From the cell containing the given text, extract its center point as [X, Y] coordinate. 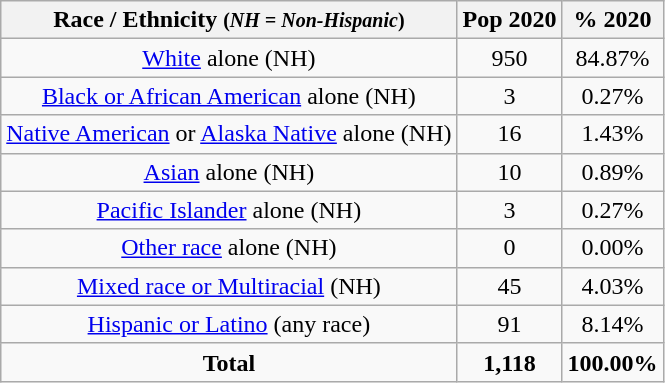
950 [510, 58]
Other race alone (NH) [229, 248]
91 [510, 324]
1,118 [510, 362]
White alone (NH) [229, 58]
Native American or Alaska Native alone (NH) [229, 134]
Pacific Islander alone (NH) [229, 210]
45 [510, 286]
10 [510, 172]
100.00% [612, 362]
Black or African American alone (NH) [229, 96]
Pop 2020 [510, 20]
8.14% [612, 324]
Mixed race or Multiracial (NH) [229, 286]
% 2020 [612, 20]
Hispanic or Latino (any race) [229, 324]
16 [510, 134]
Total [229, 362]
1.43% [612, 134]
84.87% [612, 58]
4.03% [612, 286]
0 [510, 248]
0.89% [612, 172]
0.00% [612, 248]
Asian alone (NH) [229, 172]
Race / Ethnicity (NH = Non-Hispanic) [229, 20]
